Search for the cell housing the specified text and yield its (X, Y) center coordinate. 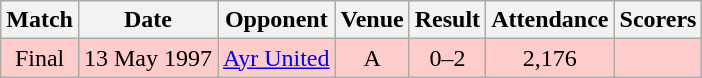
Result (447, 20)
Venue (372, 20)
Ayr United (277, 58)
Attendance (550, 20)
13 May 1997 (148, 58)
2,176 (550, 58)
Match (40, 20)
Final (40, 58)
Date (148, 20)
0–2 (447, 58)
A (372, 58)
Scorers (658, 20)
Opponent (277, 20)
